Search for the cell housing the specified text and yield its (x, y) center coordinate. 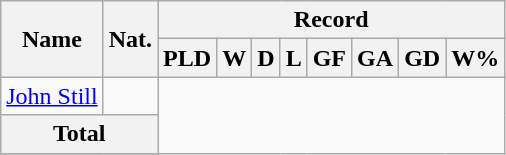
W% (476, 58)
Total (80, 134)
GF (329, 58)
Record (332, 20)
Name (52, 39)
GA (376, 58)
John Still (52, 96)
PLD (188, 58)
GD (422, 58)
Nat. (130, 39)
W (234, 58)
L (294, 58)
D (266, 58)
